Search for the cell housing the specified text and yield its (x, y) center coordinate. 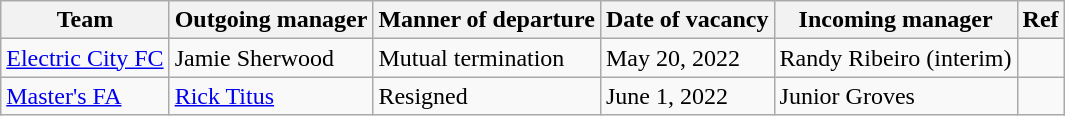
Manner of departure (486, 20)
Ref (1040, 20)
June 1, 2022 (687, 96)
Jamie Sherwood (271, 58)
Outgoing manager (271, 20)
Date of vacancy (687, 20)
Rick Titus (271, 96)
Incoming manager (896, 20)
Junior Groves (896, 96)
Resigned (486, 96)
Team (85, 20)
Randy Ribeiro (interim) (896, 58)
Mutual termination (486, 58)
Electric City FC (85, 58)
May 20, 2022 (687, 58)
Master's FA (85, 96)
